Find where the given text appears and provide that cell's center as (x, y) coordinate. 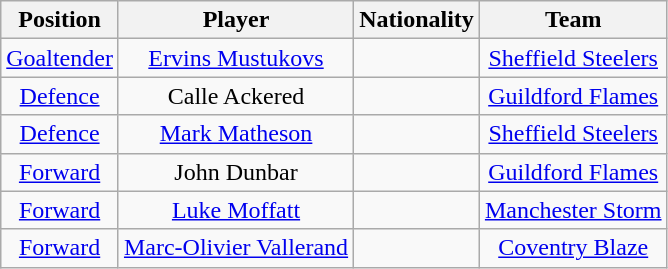
Marc-Olivier Vallerand (236, 248)
Coventry Blaze (573, 248)
Ervins Mustukovs (236, 58)
Goaltender (60, 58)
Calle Ackered (236, 96)
Position (60, 20)
Mark Matheson (236, 134)
Team (573, 20)
Player (236, 20)
John Dunbar (236, 172)
Manchester Storm (573, 210)
Nationality (417, 20)
Luke Moffatt (236, 210)
